Identify which cell holds the provided text, then report its (X, Y) central coordinate. 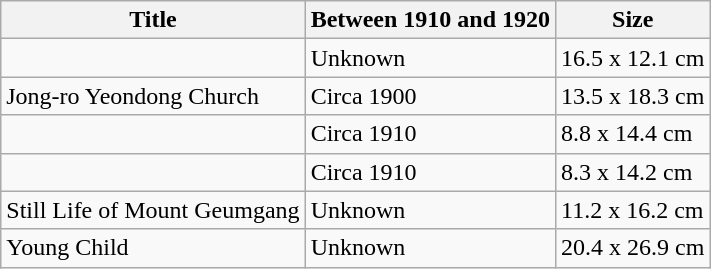
13.5 x 18.3 cm (633, 96)
Title (153, 20)
Young Child (153, 248)
8.3 x 14.2 cm (633, 172)
Still Life of Mount Geumgang (153, 210)
Circa 1900 (430, 96)
11.2 x 16.2 cm (633, 210)
8.8 x 14.4 cm (633, 134)
Jong-ro Yeondong Church (153, 96)
Between 1910 and 1920 (430, 20)
16.5 x 12.1 cm (633, 58)
Size (633, 20)
20.4 x 26.9 cm (633, 248)
